Extract the [x, y] coordinate from the center of the cell holding the provided text.  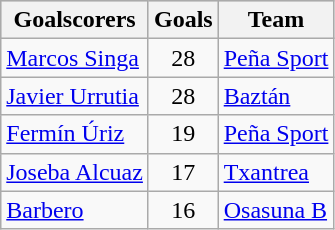
Osasuna B [276, 210]
Javier Urrutia [75, 96]
19 [183, 134]
Barbero [75, 210]
Goals [183, 20]
Joseba Alcuaz [75, 172]
Goalscorers [75, 20]
Txantrea [276, 172]
Baztán [276, 96]
Fermín Úriz [75, 134]
17 [183, 172]
16 [183, 210]
Team [276, 20]
Marcos Singa [75, 58]
